Scan for the cell matching the given text and deliver its [X, Y] coordinate at center. 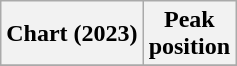
Peakposition [189, 34]
Chart (2023) [72, 34]
